Return the (X, Y) coordinate for the center point of the cell that contains the specified text.  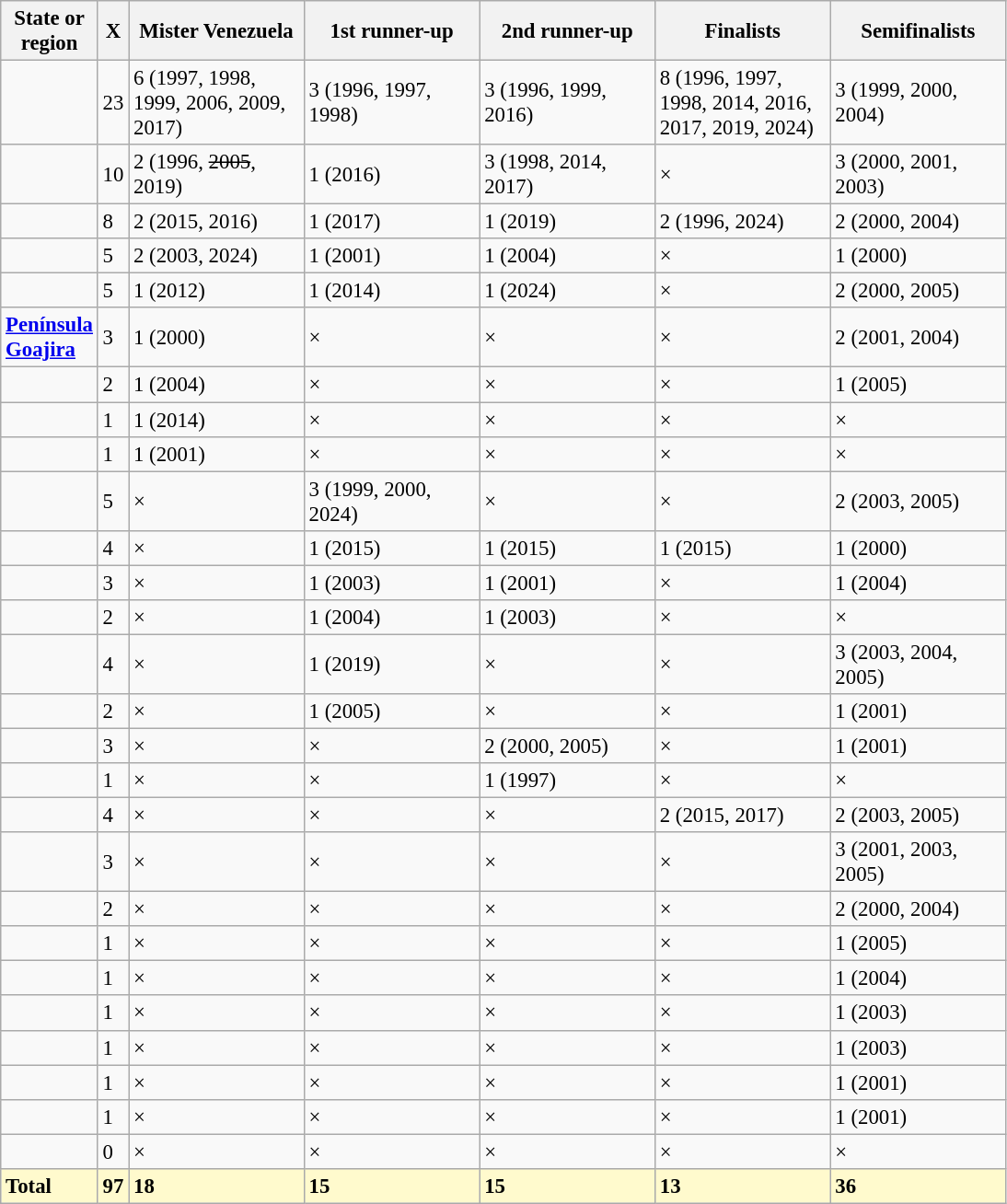
18 (217, 1187)
36 (919, 1187)
1st runner-up (392, 31)
Península Goajira (50, 337)
3 (2003, 2004, 2005) (919, 665)
1 (2012) (217, 291)
8 (112, 222)
1 (2017) (392, 222)
3 (1998, 2014, 2017) (567, 175)
3 (2001, 2003, 2005) (919, 862)
1 (1997) (567, 781)
Mister Venezuela (217, 31)
1 (2016) (392, 175)
1 (2024) (567, 291)
23 (112, 103)
6 (1997, 1998, 1999, 2006, 2009, 2017) (217, 103)
8 (1996, 1997, 1998, 2014, 2016, 2017, 2019, 2024) (742, 103)
3 (1996, 1997, 1998) (392, 103)
3 (1996, 1999, 2016) (567, 103)
2 (2015, 2016) (217, 222)
3 (2000, 2001, 2003) (919, 175)
Semifinalists (919, 31)
0 (112, 1152)
2 (2015, 2017) (742, 816)
2 (1996, 2005, 2019) (217, 175)
X (112, 31)
Finalists (742, 31)
Total (50, 1187)
State or region (50, 31)
3 (1999, 2000, 2004) (919, 103)
97 (112, 1187)
13 (742, 1187)
2 (2001, 2004) (919, 337)
2nd runner-up (567, 31)
2 (1996, 2024) (742, 222)
2 (2003, 2024) (217, 256)
3 (1999, 2000, 2024) (392, 501)
10 (112, 175)
